Locate the cell with the specified text and output its [x, y] center coordinate. 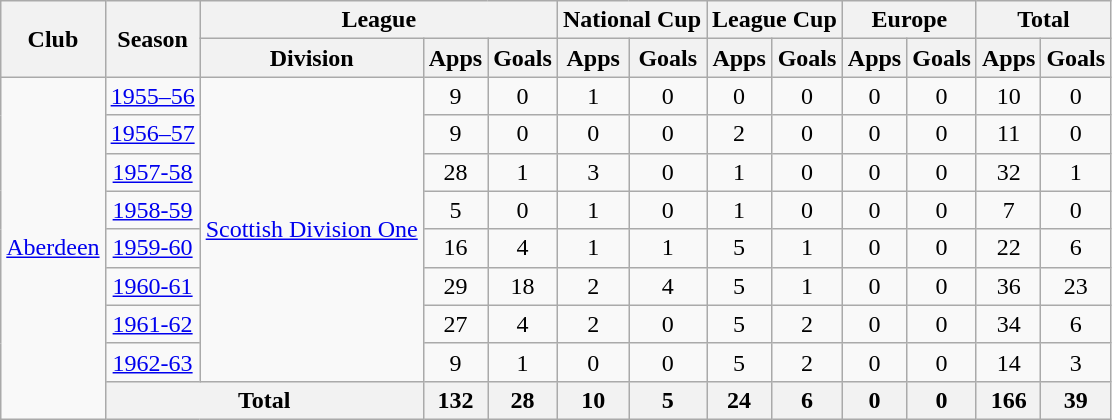
1958-59 [152, 210]
7 [1008, 210]
National Cup [632, 20]
18 [523, 286]
1955–56 [152, 96]
132 [455, 400]
League [378, 20]
22 [1008, 248]
34 [1008, 324]
Scottish Division One [312, 229]
11 [1008, 134]
36 [1008, 286]
1957-58 [152, 172]
Season [152, 39]
Europe [909, 20]
166 [1008, 400]
27 [455, 324]
Aberdeen [53, 248]
29 [455, 286]
39 [1076, 400]
16 [455, 248]
Division [312, 58]
14 [1008, 362]
1960-61 [152, 286]
32 [1008, 172]
Club [53, 39]
League Cup [775, 20]
23 [1076, 286]
24 [740, 400]
1959-60 [152, 248]
1961-62 [152, 324]
1962-63 [152, 362]
1956–57 [152, 134]
